Scan for the cell matching the given text and deliver its (X, Y) coordinate at center. 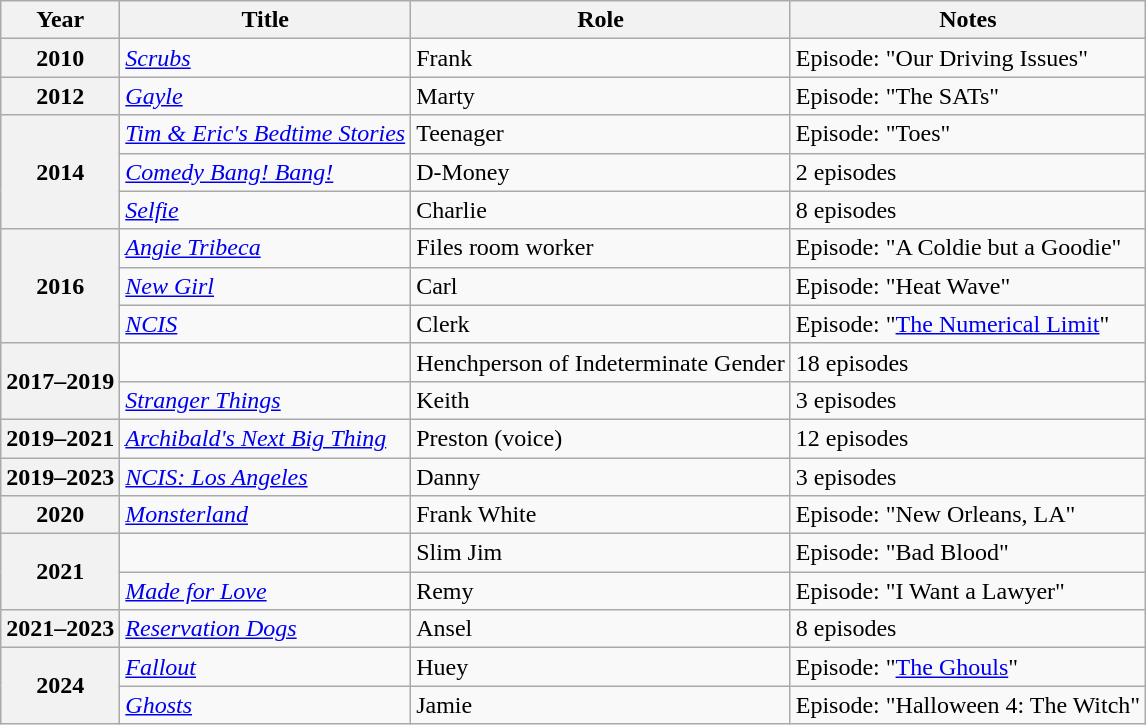
Episode: "Halloween 4: The Witch" (968, 705)
12 episodes (968, 438)
Episode: "A Coldie but a Goodie" (968, 248)
Remy (601, 591)
Teenager (601, 134)
Henchperson of Indeterminate Gender (601, 362)
NCIS (266, 324)
Angie Tribeca (266, 248)
2016 (60, 286)
Episode: "The SATs" (968, 96)
Selfie (266, 210)
Episode: "Toes" (968, 134)
Comedy Bang! Bang! (266, 172)
Episode: "I Want a Lawyer" (968, 591)
Clerk (601, 324)
Reservation Dogs (266, 629)
Episode: "Our Driving Issues" (968, 58)
2024 (60, 686)
Episode: "The Ghouls" (968, 667)
18 episodes (968, 362)
Archibald's Next Big Thing (266, 438)
Made for Love (266, 591)
2019–2023 (60, 477)
Gayle (266, 96)
Role (601, 20)
Scrubs (266, 58)
Frank (601, 58)
New Girl (266, 286)
Carl (601, 286)
Episode: "The Numerical Limit" (968, 324)
Preston (voice) (601, 438)
2017–2019 (60, 381)
Jamie (601, 705)
2 episodes (968, 172)
2020 (60, 515)
Episode: "Bad Blood" (968, 553)
2012 (60, 96)
Charlie (601, 210)
Ghosts (266, 705)
Danny (601, 477)
D-Money (601, 172)
NCIS: Los Angeles (266, 477)
Tim & Eric's Bedtime Stories (266, 134)
Monsterland (266, 515)
Frank White (601, 515)
Episode: "New Orleans, LA" (968, 515)
Fallout (266, 667)
Episode: "Heat Wave" (968, 286)
2019–2021 (60, 438)
2021 (60, 572)
2010 (60, 58)
Keith (601, 400)
Ansel (601, 629)
Marty (601, 96)
Slim Jim (601, 553)
2021–2023 (60, 629)
Huey (601, 667)
2014 (60, 172)
Title (266, 20)
Files room worker (601, 248)
Stranger Things (266, 400)
Notes (968, 20)
Year (60, 20)
